Scan for the cell matching the given text and deliver its [X, Y] coordinate at center. 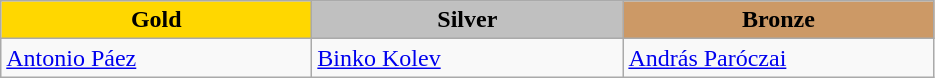
Bronze [778, 20]
Binko Kolev [468, 58]
Silver [468, 20]
Antonio Páez [156, 58]
András Paróczai [778, 58]
Gold [156, 20]
